Detect which cell encompasses the target text, then output its [X, Y] center coordinate. 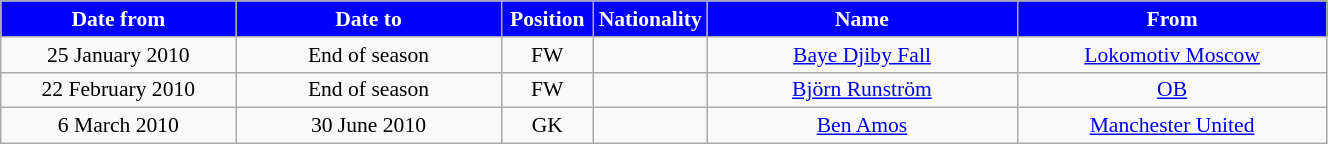
Ben Amos [862, 126]
Manchester United [1172, 126]
30 June 2010 [368, 126]
From [1172, 19]
22 February 2010 [118, 90]
Date to [368, 19]
25 January 2010 [118, 55]
Name [862, 19]
Lokomotiv Moscow [1172, 55]
Nationality [650, 19]
OB [1172, 90]
Baye Djiby Fall [862, 55]
Position [548, 19]
6 March 2010 [118, 126]
GK [548, 126]
Björn Runström [862, 90]
Date from [118, 19]
